From the cell containing the given text, extract its center point as [x, y] coordinate. 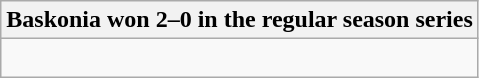
Baskonia won 2–0 in the regular season series [240, 20]
